Pinpoint the cell where the given text exists, returning its (x, y) midpoint coordinate. 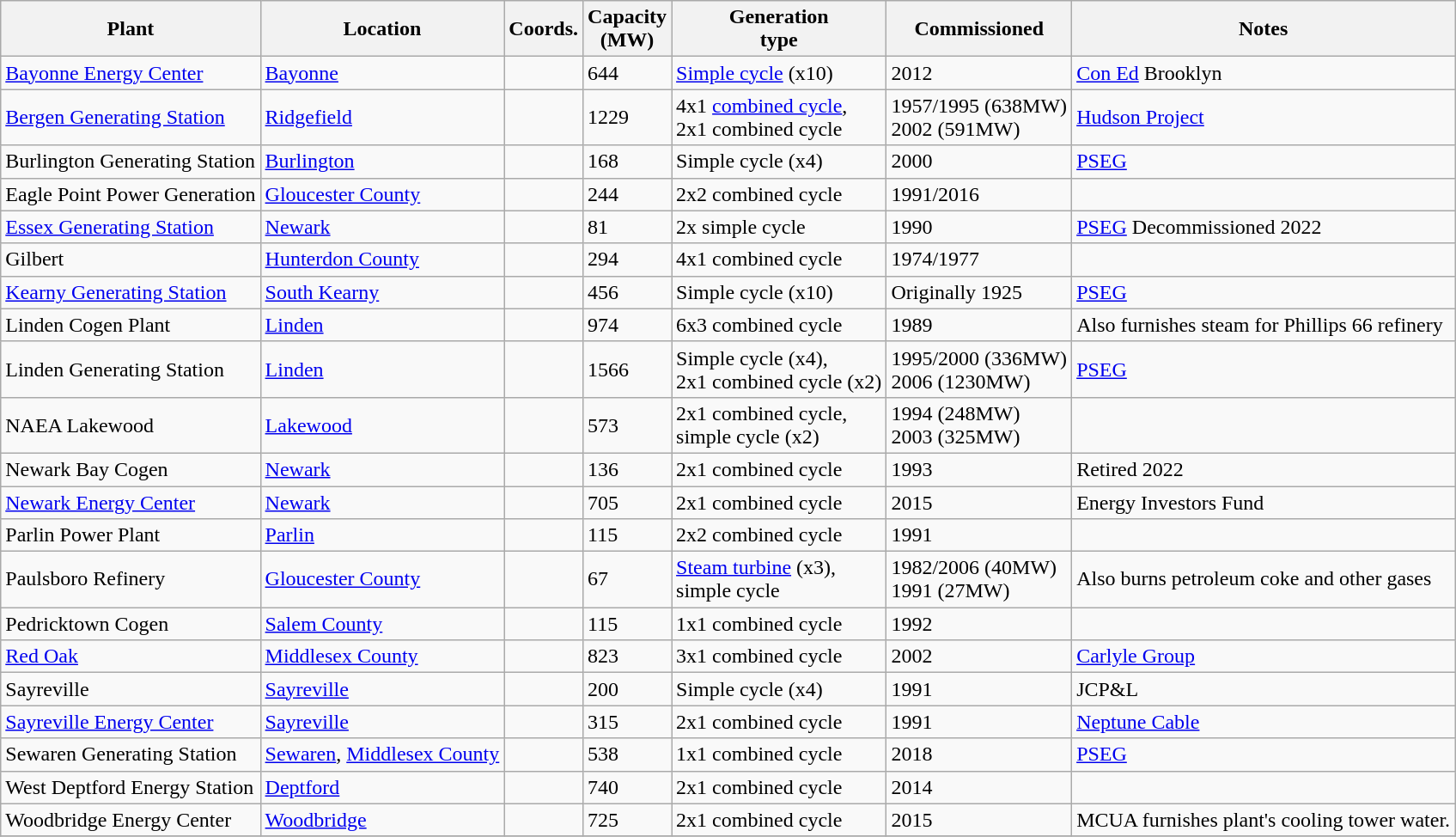
974 (627, 325)
Neptune Cable (1264, 722)
456 (627, 292)
Location (382, 29)
Newark Bay Cogen (131, 469)
Woodbridge (382, 820)
1982/2006 (40MW)1991 (27MW) (979, 579)
Sayreville Energy Center (131, 722)
Red Oak (131, 657)
1991/2016 (979, 194)
538 (627, 755)
Plant (131, 29)
Sewaren, Middlesex County (382, 755)
Paulsboro Refinery (131, 579)
Bayonne (382, 73)
2014 (979, 787)
Con Ed Brooklyn (1264, 73)
1993 (979, 469)
PSEG Decommissioned 2022 (1264, 227)
Linden Cogen Plant (131, 325)
644 (627, 73)
67 (627, 579)
West Deptford Energy Station (131, 787)
2x1 combined cycle,simple cycle (x2) (779, 425)
3x1 combined cycle (779, 657)
2x simple cycle (779, 227)
Capacity(MW) (627, 29)
Eagle Point Power Generation (131, 194)
MCUA furnishes plant's cooling tower water. (1264, 820)
1989 (979, 325)
Ridgefield (382, 117)
2000 (979, 162)
2018 (979, 755)
1566 (627, 370)
Simple cycle (x4),2x1 combined cycle (x2) (779, 370)
6x3 combined cycle (779, 325)
4x1 combined cycle,2x1 combined cycle (779, 117)
Retired 2022 (1264, 469)
168 (627, 162)
Generationtype (779, 29)
823 (627, 657)
1995/2000 (336MW)2006 (1230MW) (979, 370)
Middlesex County (382, 657)
1992 (979, 624)
1990 (979, 227)
Essex Generating Station (131, 227)
315 (627, 722)
Burlington Generating Station (131, 162)
705 (627, 503)
Newark Energy Center (131, 503)
Notes (1264, 29)
Energy Investors Fund (1264, 503)
Bergen Generating Station (131, 117)
294 (627, 260)
Kearny Generating Station (131, 292)
Commissioned (979, 29)
NAEA Lakewood (131, 425)
Pedricktown Cogen (131, 624)
Parlin Power Plant (131, 535)
Also burns petroleum coke and other gases (1264, 579)
Hudson Project (1264, 117)
JCP&L (1264, 689)
South Kearny (382, 292)
136 (627, 469)
Sewaren Generating Station (131, 755)
Woodbridge Energy Center (131, 820)
573 (627, 425)
81 (627, 227)
Originally 1925 (979, 292)
Burlington (382, 162)
200 (627, 689)
2012 (979, 73)
Carlyle Group (1264, 657)
1957/1995 (638MW)2002 (591MW) (979, 117)
Linden Generating Station (131, 370)
1974/1977 (979, 260)
725 (627, 820)
Salem County (382, 624)
Parlin (382, 535)
4x1 combined cycle (779, 260)
Bayonne Energy Center (131, 73)
Hunterdon County (382, 260)
Also furnishes steam for Phillips 66 refinery (1264, 325)
244 (627, 194)
Lakewood (382, 425)
740 (627, 787)
1994 (248MW)2003 (325MW) (979, 425)
Deptford (382, 787)
Coords. (544, 29)
Gilbert (131, 260)
1229 (627, 117)
2002 (979, 657)
Steam turbine (x3),simple cycle (779, 579)
